Pinpoint the cell where the given text exists, returning its (X, Y) midpoint coordinate. 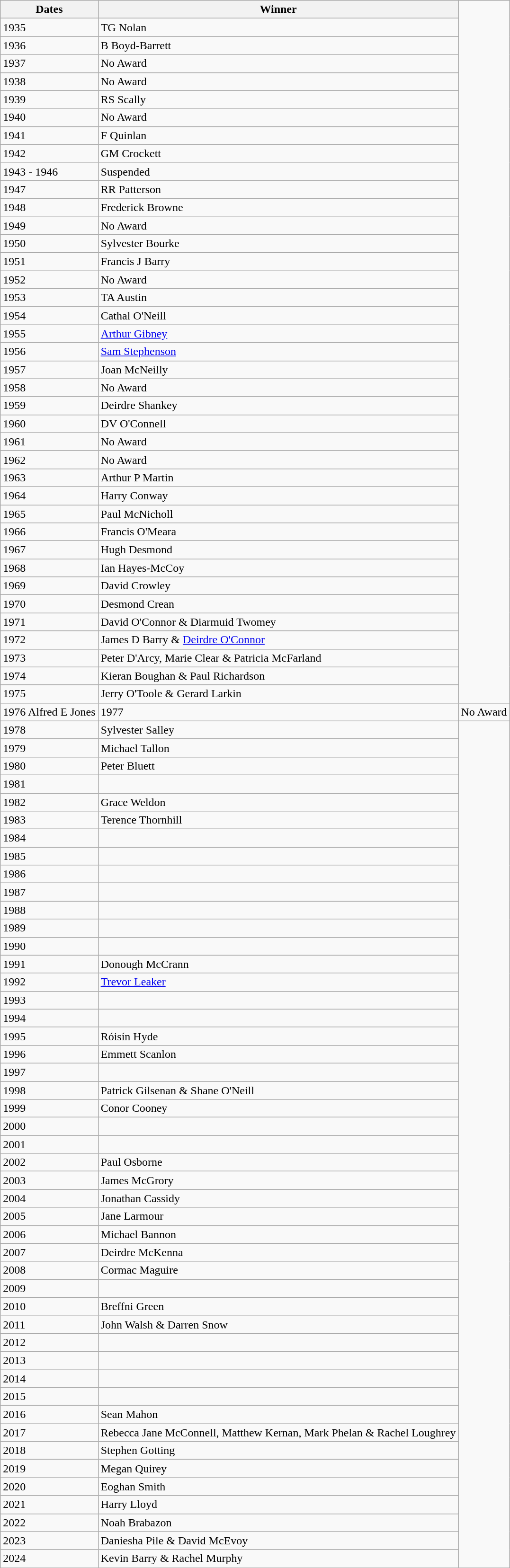
Grace Weldon (278, 802)
1983 (49, 820)
1965 (49, 514)
Francis J Barry (278, 262)
1971 (49, 622)
DV O'Connell (278, 424)
Daniesha Pile & David McEvoy (278, 1541)
James D Barry & Deirdre O'Connor (278, 640)
John Walsh & Darren Snow (278, 1324)
1982 (49, 802)
1998 (49, 1090)
1953 (49, 298)
2006 (49, 1234)
2024 (49, 1559)
Peter D'Arcy, Marie Clear & Patricia McFarland (278, 658)
1962 (49, 460)
Frederick Browne (278, 207)
James McGrory (278, 1180)
1949 (49, 226)
Paul McNicholl (278, 514)
2022 (49, 1523)
Hugh Desmond (278, 550)
1995 (49, 1036)
1973 (49, 658)
2012 (49, 1342)
1947 (49, 189)
1999 (49, 1108)
1935 (49, 27)
2014 (49, 1379)
1948 (49, 207)
1994 (49, 1018)
1950 (49, 244)
GM Crockett (278, 153)
1961 (49, 442)
Róisín Hyde (278, 1036)
1964 (49, 496)
1968 (49, 568)
1975 (49, 694)
2017 (49, 1433)
Sylvester Salley (278, 730)
1969 (49, 586)
1959 (49, 406)
David Crowley (278, 586)
1943 - 1946 (49, 171)
1978 (49, 730)
TA Austin (278, 298)
Francis O'Meara (278, 532)
1955 (49, 334)
Sylvester Bourke (278, 244)
1960 (49, 424)
2011 (49, 1324)
Jane Larmour (278, 1216)
Trevor Leaker (278, 982)
Harry Lloyd (278, 1505)
Desmond Crean (278, 604)
Stephen Gotting (278, 1451)
2021 (49, 1505)
Jerry O'Toole & Gerard Larkin (278, 694)
1972 (49, 640)
1940 (49, 117)
Rebecca Jane McConnell, Matthew Kernan, Mark Phelan & Rachel Loughrey (278, 1433)
1937 (49, 63)
RR Patterson (278, 189)
1976 Alfred E Jones (49, 712)
Patrick Gilsenan & Shane O'Neill (278, 1090)
1988 (49, 910)
Suspended (278, 171)
1966 (49, 532)
2001 (49, 1144)
Megan Quirey (278, 1469)
1980 (49, 766)
1977 (278, 712)
Michael Bannon (278, 1234)
Paul Osborne (278, 1162)
2008 (49, 1270)
1985 (49, 856)
Noah Brabazon (278, 1523)
1991 (49, 964)
Sam Stephenson (278, 352)
1938 (49, 81)
Emmett Scanlon (278, 1054)
Sean Mahon (278, 1415)
2005 (49, 1216)
2013 (49, 1360)
1984 (49, 838)
Ian Hayes-McCoy (278, 568)
Deirdre McKenna (278, 1252)
David O'Connor & Diarmuid Twomey (278, 622)
1970 (49, 604)
Cormac Maguire (278, 1270)
1941 (49, 135)
1997 (49, 1072)
1996 (49, 1054)
1942 (49, 153)
Arthur Gibney (278, 334)
Peter Bluett (278, 766)
1990 (49, 946)
Kevin Barry & Rachel Murphy (278, 1559)
1957 (49, 370)
1963 (49, 478)
Cathal O'Neill (278, 316)
TG Nolan (278, 27)
2010 (49, 1306)
RS Scally (278, 99)
Breffni Green (278, 1306)
1979 (49, 748)
1986 (49, 874)
2015 (49, 1397)
F Quinlan (278, 135)
1987 (49, 892)
Eoghan Smith (278, 1487)
2020 (49, 1487)
Terence Thornhill (278, 820)
1992 (49, 982)
2003 (49, 1180)
Donough McCrann (278, 964)
2004 (49, 1198)
Michael Tallon (278, 748)
1981 (49, 784)
1939 (49, 99)
1993 (49, 1000)
2009 (49, 1288)
2018 (49, 1451)
1952 (49, 280)
B Boyd-Barrett (278, 45)
2007 (49, 1252)
2023 (49, 1541)
2000 (49, 1126)
Joan McNeilly (278, 370)
1958 (49, 388)
Winner (278, 9)
1951 (49, 262)
Harry Conway (278, 496)
1956 (49, 352)
Dates (49, 9)
1936 (49, 45)
2019 (49, 1469)
Arthur P Martin (278, 478)
1954 (49, 316)
1989 (49, 928)
Kieran Boughan & Paul Richardson (278, 676)
Jonathan Cassidy (278, 1198)
Deirdre Shankey (278, 406)
1974 (49, 676)
1967 (49, 550)
2002 (49, 1162)
2016 (49, 1415)
Conor Cooney (278, 1108)
